Extract the (x, y) coordinate from the center of the cell holding the provided text.  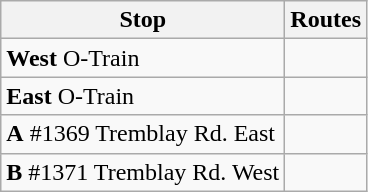
East O-Train (143, 96)
B #1371 Tremblay Rd. West (143, 172)
Stop (143, 20)
West O-Train (143, 58)
Routes (326, 20)
A #1369 Tremblay Rd. East (143, 134)
